Return (X, Y) of the center of cell containing provided text 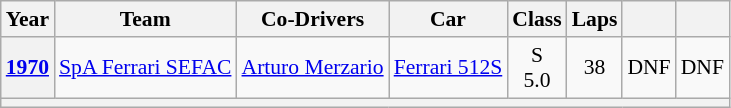
Arturo Merzario (312, 68)
Car (448, 19)
Co-Drivers (312, 19)
38 (595, 68)
Team (145, 19)
Year (28, 19)
Ferrari 512S (448, 68)
Laps (595, 19)
1970 (28, 68)
Class (536, 19)
SpA Ferrari SEFAC (145, 68)
S5.0 (536, 68)
